Identify which cell holds the provided text, then report its (X, Y) central coordinate. 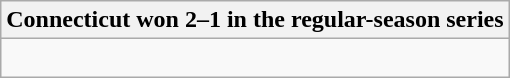
Connecticut won 2–1 in the regular-season series (255, 20)
